Find where the given text appears and provide that cell's center as [X, Y] coordinate. 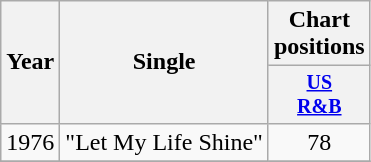
USR&B [319, 94]
Chart positions [319, 34]
1976 [30, 142]
Single [164, 62]
78 [319, 142]
"Let My Life Shine" [164, 142]
Year [30, 62]
